For the text-containing cell, return its midpoint in [X, Y] coordinate format. 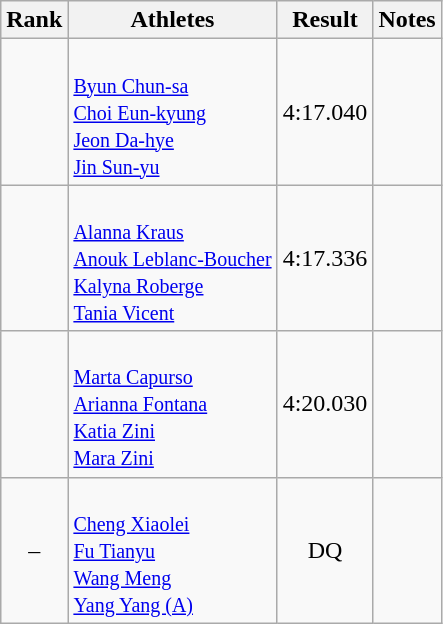
Cheng Xiaolei Fu Tianyu Wang Meng Yang Yang (A) [172, 550]
4:20.030 [325, 404]
Result [325, 20]
Rank [34, 20]
Alanna Kraus Anouk Leblanc-Boucher Kalyna Roberge Tania Vicent [172, 258]
Marta Capurso Arianna Fontana Katia Zini Mara Zini [172, 404]
4:17.336 [325, 258]
4:17.040 [325, 112]
Notes [407, 20]
Byun Chun-sa Choi Eun-kyung Jeon Da-hye Jin Sun-yu [172, 112]
DQ [325, 550]
Athletes [172, 20]
– [34, 550]
